Locate the cell with the specified text and output its (x, y) center coordinate. 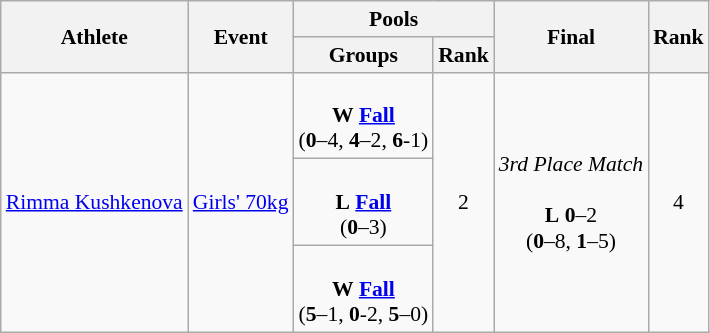
2 (464, 202)
Groups (364, 55)
Rimma Kushkenova (94, 202)
Girls' 70kg (241, 202)
Event (241, 36)
Athlete (94, 36)
Final (571, 36)
W Fall(5–1, 0-2, 5–0) (364, 290)
3rd Place MatchL 0–2(0–8, 1–5) (571, 202)
Pools (394, 19)
L Fall(0–3) (364, 202)
4 (678, 202)
W Fall(0–4, 4–2, 6-1) (364, 116)
